Scan for the cell matching the given text and deliver its (x, y) coordinate at center. 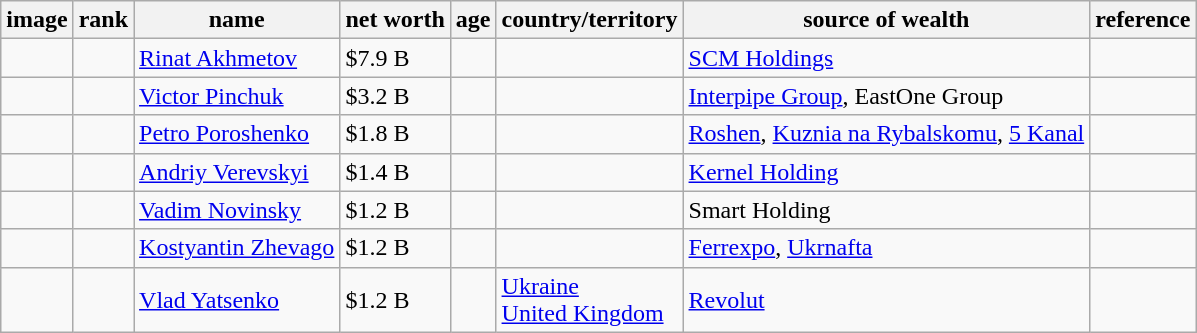
Roshen, Kuznia na Rybalskomu, 5 Kanal (886, 134)
image (37, 20)
$7.9 B (395, 58)
net worth (395, 20)
Petro Poroshenko (237, 134)
source of wealth (886, 20)
Kernel Holding (886, 172)
Revolut (886, 300)
Andriy Verevskyi (237, 172)
name (237, 20)
Interpipe Group, EastOne Group (886, 96)
$1.8 B (395, 134)
Ukraine United Kingdom (590, 300)
Vadim Novinsky (237, 210)
Ferrexpo, Ukrnafta (886, 248)
rank (103, 20)
Vlad Yatsenko (237, 300)
Smart Holding (886, 210)
Kostyantin Zhevago (237, 248)
SCM Holdings (886, 58)
age (473, 20)
Victor Pinchuk (237, 96)
country/territory (590, 20)
$3.2 B (395, 96)
$1.4 B (395, 172)
Rinat Akhmetov (237, 58)
reference (1143, 20)
